Output the [X, Y] coordinate of the center of the cell containing the given text.  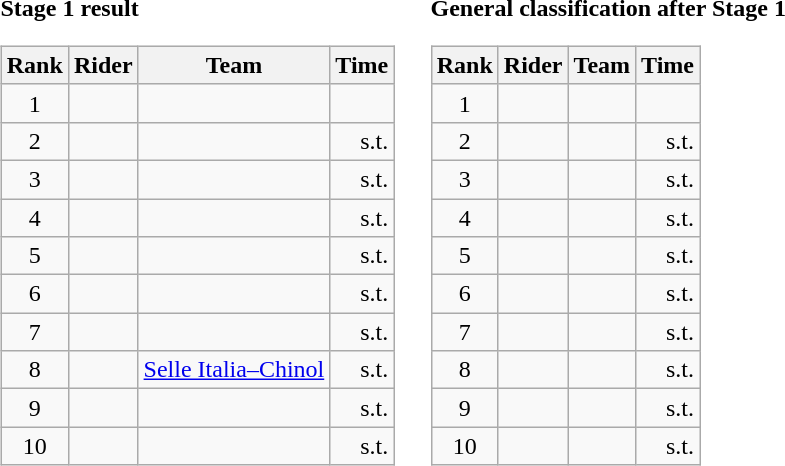
Selle Italia–Chinol [234, 370]
